Provide the (x, y) coordinate of the cell's center where the given text is located.  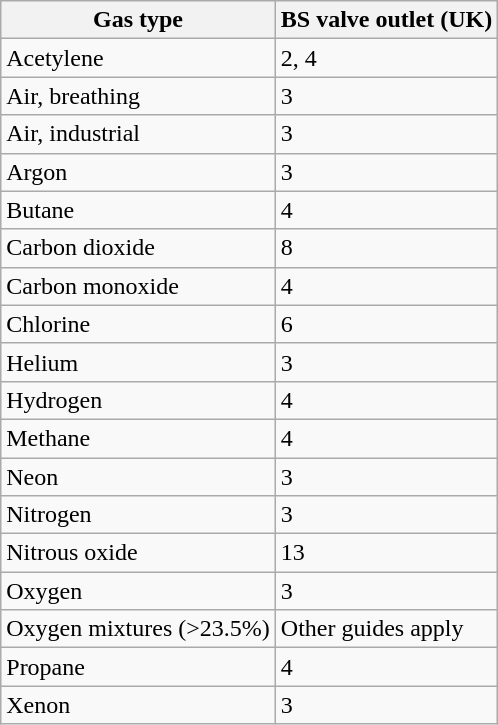
Nitrous oxide (138, 553)
Other guides apply (386, 629)
Acetylene (138, 58)
6 (386, 324)
Oxygen mixtures (>23.5%) (138, 629)
Carbon dioxide (138, 248)
Air, industrial (138, 134)
Methane (138, 438)
Carbon monoxide (138, 286)
Propane (138, 667)
Neon (138, 477)
13 (386, 553)
Nitrogen (138, 515)
Butane (138, 210)
2, 4 (386, 58)
Air, breathing (138, 96)
Oxygen (138, 591)
Xenon (138, 705)
Helium (138, 362)
Hydrogen (138, 400)
Chlorine (138, 324)
Argon (138, 172)
BS valve outlet (UK) (386, 20)
8 (386, 248)
Gas type (138, 20)
